Capture the cell that displays the provided text and extract its [x, y] central coordinate. 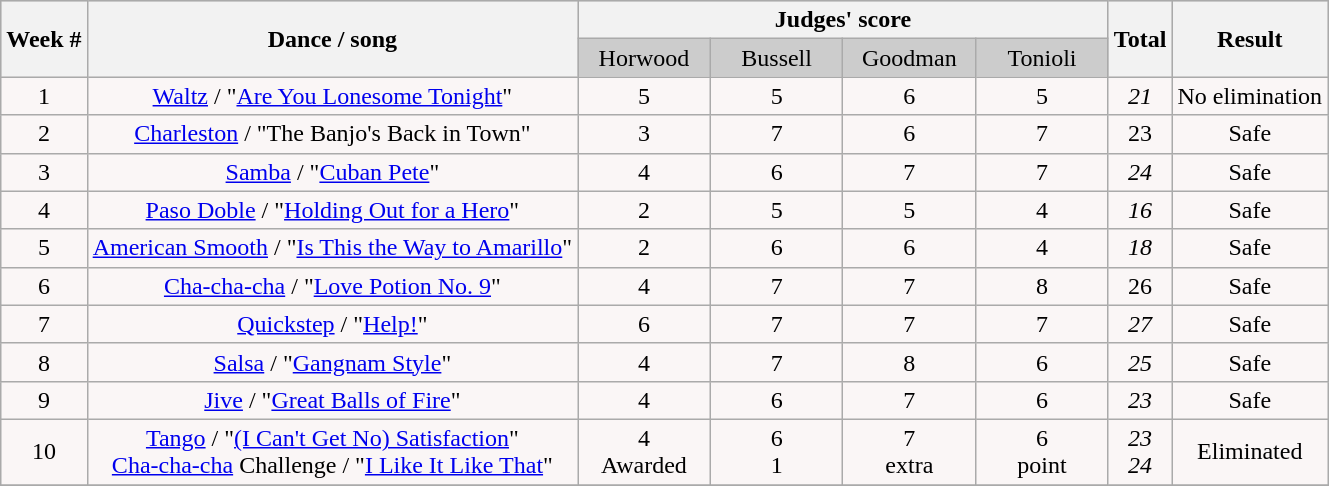
Judges' score [844, 20]
6point [1042, 452]
27 [1140, 324]
Week # [44, 39]
9 [44, 400]
4Awarded [644, 452]
Paso Doble / "Holding Out for a Hero" [332, 210]
No elimination [1250, 96]
Horwood [644, 58]
Tango / "(I Can't Get No) Satisfaction"Cha-cha-cha Challenge / "I Like It Like That" [332, 452]
Result [1250, 39]
Cha-cha-cha / "Love Potion No. 9" [332, 286]
Jive / "Great Balls of Fire" [332, 400]
2324 [1140, 452]
Samba / "Cuban Pete" [332, 172]
Total [1140, 39]
61 [776, 452]
1 [44, 96]
Quickstep / "Help!" [332, 324]
10 [44, 452]
25 [1140, 362]
Eliminated [1250, 452]
26 [1140, 286]
Charleston / "The Banjo's Back in Town" [332, 134]
18 [1140, 248]
Salsa / "Gangnam Style" [332, 362]
Dance / song [332, 39]
Goodman [910, 58]
Tonioli [1042, 58]
American Smooth / "Is This the Way to Amarillo" [332, 248]
24 [1140, 172]
21 [1140, 96]
Waltz / "Are You Lonesome Tonight" [332, 96]
16 [1140, 210]
Bussell [776, 58]
7extra [910, 452]
